Extract the (x, y) coordinate from the center of the cell holding the provided text.  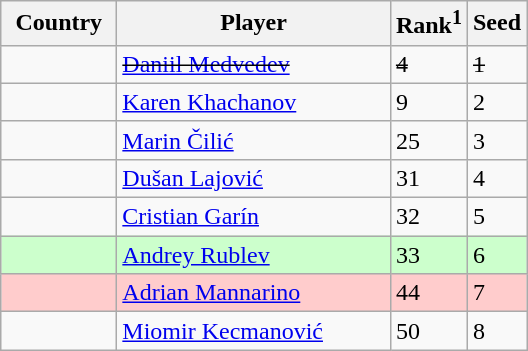
Karen Khachanov (254, 102)
3 (496, 140)
1 (496, 64)
25 (428, 140)
32 (428, 217)
2 (496, 102)
Country (59, 24)
Player (254, 24)
6 (496, 255)
31 (428, 178)
Daniil Medvedev (254, 64)
33 (428, 255)
Rank1 (428, 24)
Cristian Garín (254, 217)
Dušan Lajović (254, 178)
50 (428, 331)
Adrian Mannarino (254, 293)
Seed (496, 24)
Miomir Kecmanović (254, 331)
8 (496, 331)
Marin Čilić (254, 140)
44 (428, 293)
5 (496, 217)
9 (428, 102)
Andrey Rublev (254, 255)
7 (496, 293)
